Return the (X, Y) coordinate for the center point of the cell that contains the specified text.  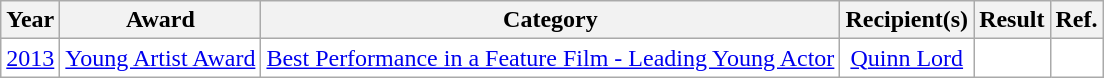
Best Performance in a Feature Film - Leading Young Actor (550, 58)
Result (1012, 20)
Recipient(s) (907, 20)
Ref. (1076, 20)
Category (550, 20)
Quinn Lord (907, 58)
Award (160, 20)
Young Artist Award (160, 58)
Year (30, 20)
2013 (30, 58)
